Find where the given text appears and provide that cell's center as (X, Y) coordinate. 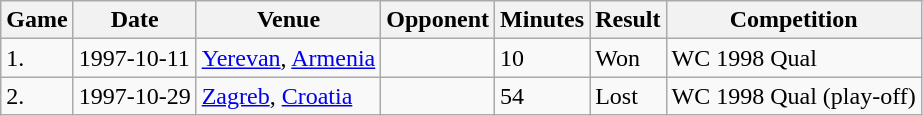
10 (542, 58)
Competition (794, 20)
Zagreb, Croatia (288, 96)
Date (134, 20)
Venue (288, 20)
Lost (628, 96)
Yerevan, Armenia (288, 58)
WC 1998 Qual (794, 58)
1997-10-29 (134, 96)
Opponent (438, 20)
Won (628, 58)
Game (37, 20)
1997-10-11 (134, 58)
54 (542, 96)
Result (628, 20)
WC 1998 Qual (play-off) (794, 96)
1. (37, 58)
Minutes (542, 20)
2. (37, 96)
